Determine the (x, y) coordinate at the center of the cell enclosing the given text.  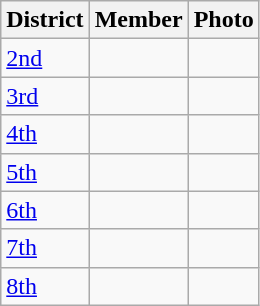
8th (45, 286)
2nd (45, 58)
Member (138, 20)
5th (45, 172)
District (45, 20)
Photo (224, 20)
7th (45, 248)
6th (45, 210)
4th (45, 134)
3rd (45, 96)
